Provide the [x, y] coordinate of the cell's center where the given text is located.  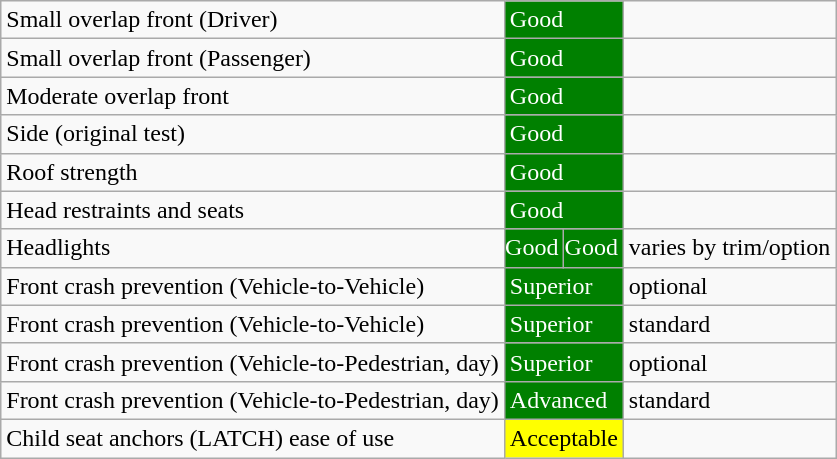
Moderate overlap front [253, 96]
Roof strength [253, 172]
varies by trim/option [729, 248]
Head restraints and seats [253, 210]
Side (original test) [253, 134]
Small overlap front (Passenger) [253, 58]
Child seat anchors (LATCH) ease of use [253, 438]
Small overlap front (Driver) [253, 20]
Acceptable [564, 438]
Headlights [253, 248]
Advanced [564, 400]
